Return [x, y] of the center of cell containing provided text 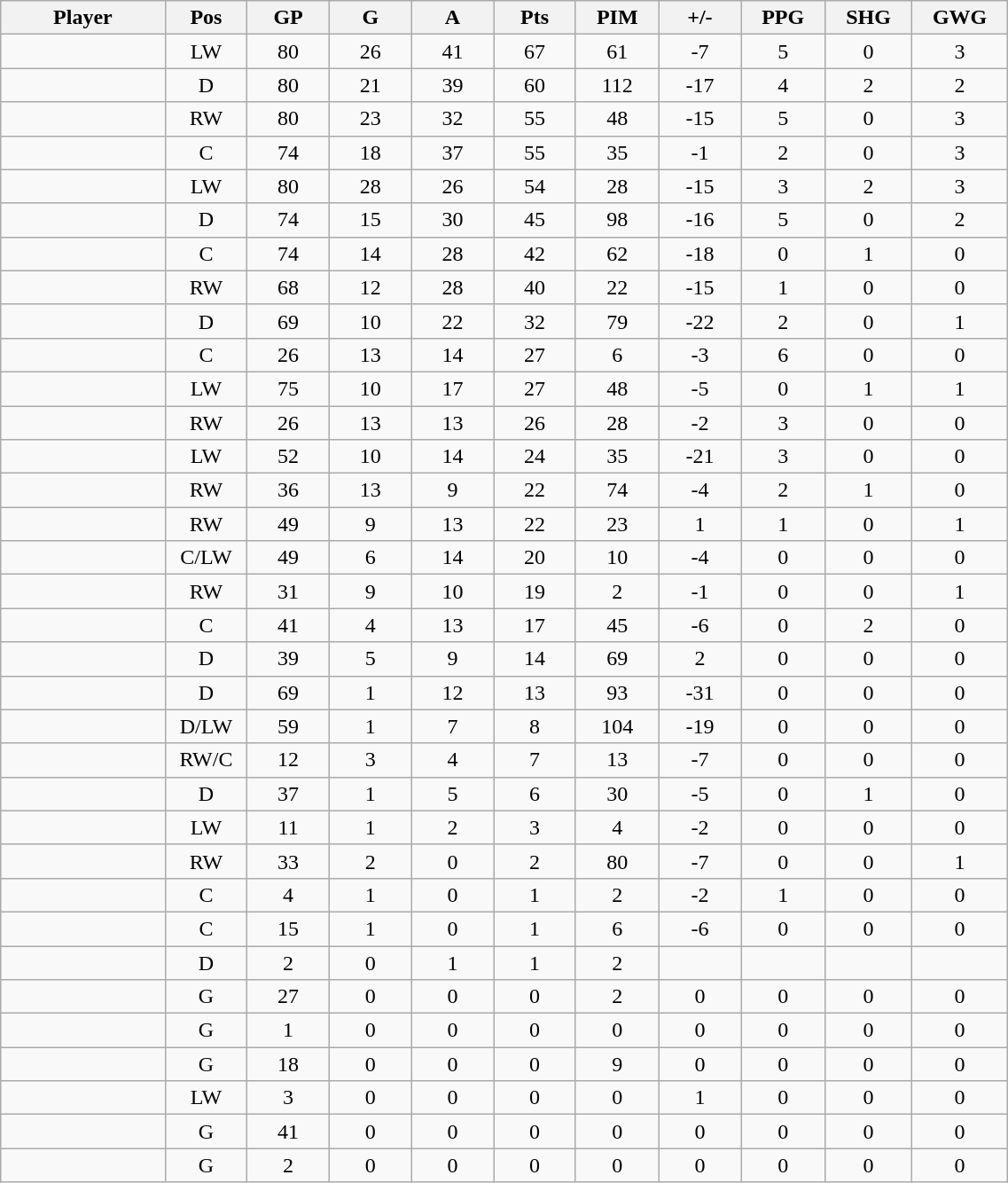
GP [289, 18]
36 [289, 490]
11 [289, 827]
-19 [700, 726]
RW/C [206, 760]
-3 [700, 355]
33 [289, 861]
93 [617, 693]
40 [535, 287]
D/LW [206, 726]
PIM [617, 18]
104 [617, 726]
19 [535, 591]
Pos [206, 18]
A [452, 18]
68 [289, 287]
79 [617, 321]
60 [535, 85]
+/- [700, 18]
59 [289, 726]
24 [535, 457]
-22 [700, 321]
42 [535, 254]
PPG [784, 18]
-31 [700, 693]
112 [617, 85]
67 [535, 51]
31 [289, 591]
C/LW [206, 558]
-21 [700, 457]
52 [289, 457]
98 [617, 220]
GWG [959, 18]
8 [535, 726]
21 [371, 85]
-17 [700, 85]
61 [617, 51]
SHG [869, 18]
62 [617, 254]
-16 [700, 220]
Player [83, 18]
-18 [700, 254]
20 [535, 558]
54 [535, 186]
75 [289, 388]
Pts [535, 18]
